Search for the cell housing the specified text and yield its (x, y) center coordinate. 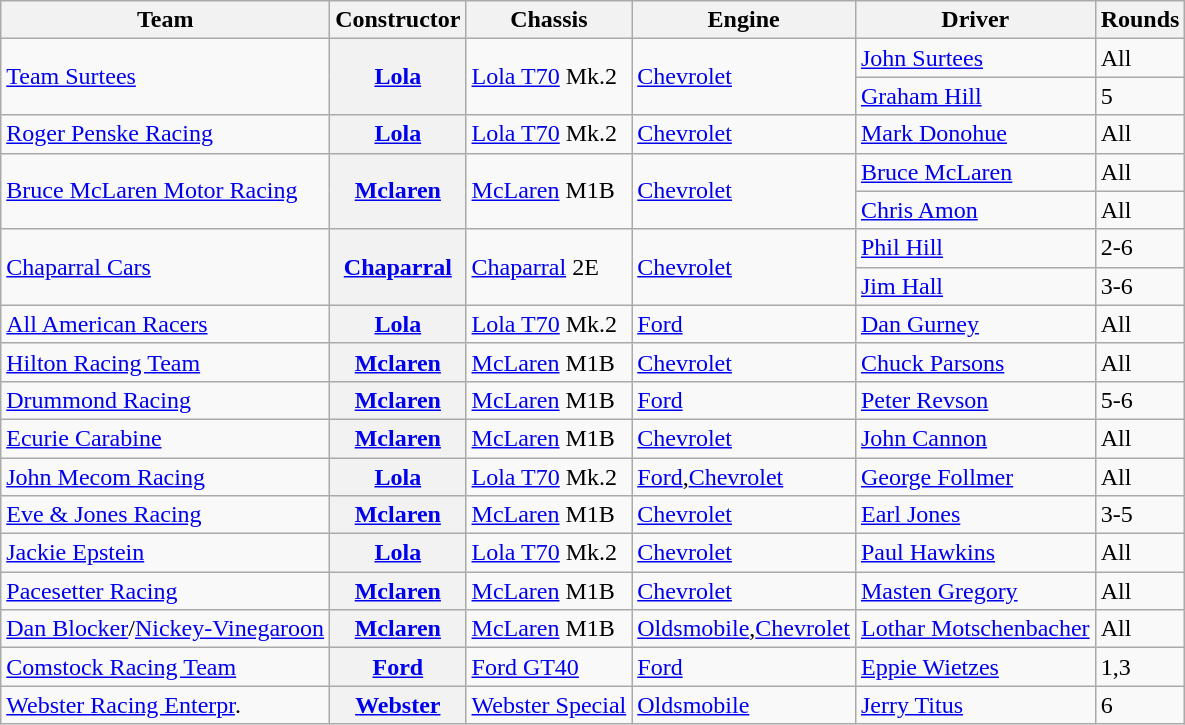
John Cannon (975, 438)
2-6 (1140, 248)
Chassis (549, 20)
1,3 (1140, 667)
Hilton Racing Team (166, 362)
Masten Gregory (975, 591)
Team Surtees (166, 77)
3-5 (1140, 515)
Drummond Racing (166, 400)
Webster Special (549, 705)
Mark Donohue (975, 134)
Chuck Parsons (975, 362)
6 (1140, 705)
Ford GT40 (549, 667)
Engine (744, 20)
Paul Hawkins (975, 553)
Eppie Wietzes (975, 667)
Rounds (1140, 20)
Comstock Racing Team (166, 667)
Chaparral (398, 267)
Ford,Chevrolet (744, 477)
Webster Racing Enterpr. (166, 705)
Jackie Epstein (166, 553)
Eve & Jones Racing (166, 515)
3-6 (1140, 286)
Graham Hill (975, 96)
Jerry Titus (975, 705)
Driver (975, 20)
Oldsmobile (744, 705)
Chaparral Cars (166, 267)
Chris Amon (975, 210)
5 (1140, 96)
Lothar Motschenbacher (975, 629)
Chaparral 2E (549, 267)
Roger Penske Racing (166, 134)
Phil Hill (975, 248)
All American Racers (166, 324)
Oldsmobile,Chevrolet (744, 629)
John Surtees (975, 58)
Bruce McLaren Motor Racing (166, 191)
Webster (398, 705)
Constructor (398, 20)
Ecurie Carabine (166, 438)
George Follmer (975, 477)
John Mecom Racing (166, 477)
Earl Jones (975, 515)
5-6 (1140, 400)
Dan Gurney (975, 324)
Team (166, 20)
Jim Hall (975, 286)
Pacesetter Racing (166, 591)
Dan Blocker/Nickey-Vinegaroon (166, 629)
Bruce McLaren (975, 172)
Peter Revson (975, 400)
